Detect which cell encompasses the target text, then output its (x, y) center coordinate. 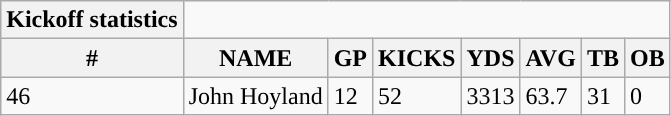
3313 (490, 96)
Kickoff statistics (92, 20)
KICKS (417, 58)
YDS (490, 58)
63.7 (550, 96)
NAME (256, 58)
31 (602, 96)
12 (350, 96)
# (92, 58)
TB (602, 58)
0 (647, 96)
AVG (550, 58)
John Hoyland (256, 96)
52 (417, 96)
46 (92, 96)
OB (647, 58)
GP (350, 58)
